Locate the cell with the specified text and output its [x, y] center coordinate. 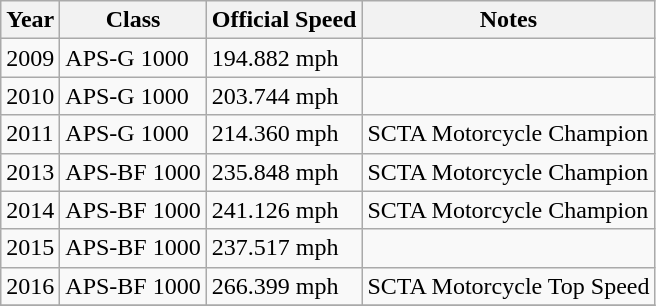
194.882 mph [284, 58]
2016 [30, 286]
203.744 mph [284, 96]
2015 [30, 248]
SCTA Motorcycle Top Speed [508, 286]
2014 [30, 210]
237.517 mph [284, 248]
241.126 mph [284, 210]
235.848 mph [284, 172]
2010 [30, 96]
2009 [30, 58]
266.399 mph [284, 286]
Year [30, 20]
Class [133, 20]
2011 [30, 134]
214.360 mph [284, 134]
Official Speed [284, 20]
Notes [508, 20]
2013 [30, 172]
